Scan for the cell matching the given text and deliver its (x, y) coordinate at center. 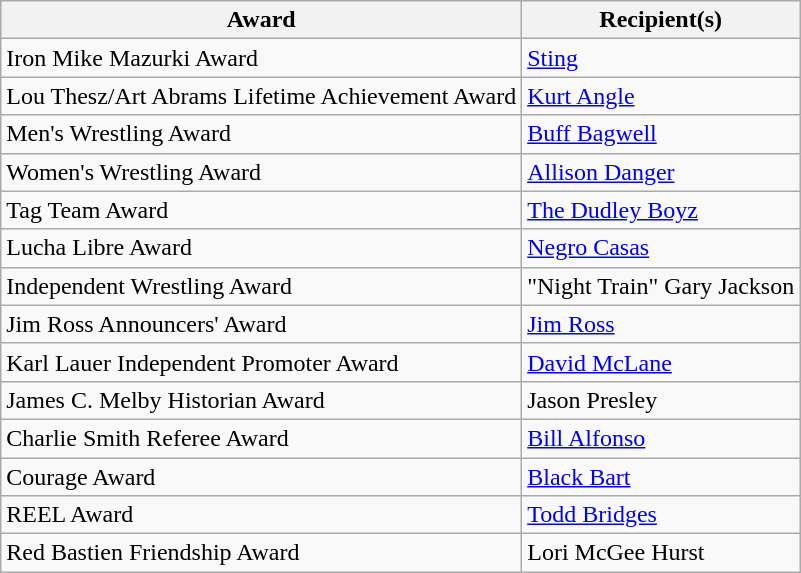
Buff Bagwell (661, 134)
Jason Presley (661, 400)
Charlie Smith Referee Award (262, 438)
Lou Thesz/Art Abrams Lifetime Achievement Award (262, 96)
REEL Award (262, 515)
Negro Casas (661, 248)
Independent Wrestling Award (262, 286)
Kurt Angle (661, 96)
Women's Wrestling Award (262, 172)
Courage Award (262, 477)
David McLane (661, 362)
Award (262, 20)
"Night Train" Gary Jackson (661, 286)
The Dudley Boyz (661, 210)
Allison Danger (661, 172)
James C. Melby Historian Award (262, 400)
Black Bart (661, 477)
Men's Wrestling Award (262, 134)
Red Bastien Friendship Award (262, 553)
Lucha Libre Award (262, 248)
Lori McGee Hurst (661, 553)
Iron Mike Mazurki Award (262, 58)
Sting (661, 58)
Bill Alfonso (661, 438)
Todd Bridges (661, 515)
Tag Team Award (262, 210)
Karl Lauer Independent Promoter Award (262, 362)
Jim Ross (661, 324)
Recipient(s) (661, 20)
Jim Ross Announcers' Award (262, 324)
